Capture the cell that displays the provided text and extract its [X, Y] central coordinate. 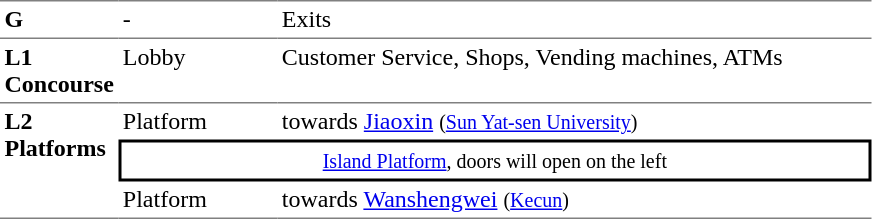
- [198, 19]
Island Platform, doors will open on the left [494, 161]
Exits [574, 19]
G [59, 19]
Customer Service, Shops, Vending machines, ATMs [574, 71]
L1Concourse [59, 71]
towards Jiaoxin (Sun Yat-sen University) [574, 122]
Platform [198, 122]
Lobby [198, 71]
